Pinpoint the cell where the given text exists, returning its (x, y) midpoint coordinate. 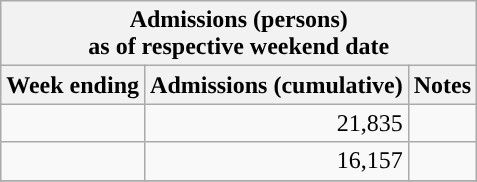
16,157 (277, 161)
21,835 (277, 123)
Admissions (cumulative) (277, 85)
Admissions (persons)as of respective weekend date (239, 34)
Notes (442, 85)
Week ending (73, 85)
